Capture the cell that displays the provided text and extract its (x, y) central coordinate. 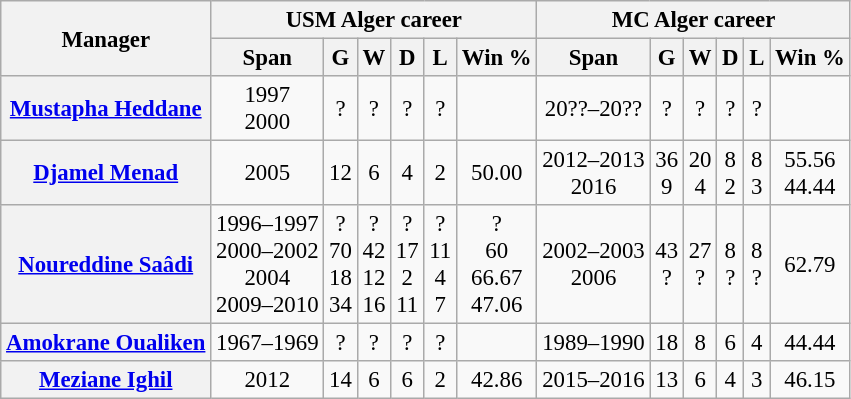
83 (757, 174)
Noureddine Saâdi (106, 264)
?421216 (374, 264)
43? (666, 264)
62.79 (810, 264)
27? (700, 264)
204 (700, 174)
20??–20?? (594, 108)
Mustapha Heddane (106, 108)
50.00 (496, 174)
2005 (268, 174)
?701834 (340, 264)
Manager (106, 38)
?17211 (408, 264)
?1147 (440, 264)
1967–1969 (268, 343)
?6066.6747.06 (496, 264)
18 (666, 343)
369 (666, 174)
2 (440, 174)
Djamel Menad (106, 174)
USM Alger career (374, 20)
82 (730, 174)
2012–20132016 (594, 174)
1989–1990 (594, 343)
44.44 (810, 343)
Amokrane Oualiken (106, 343)
19972000 (268, 108)
12 (340, 174)
1996–19972000–200220042009–2010 (268, 264)
2002–20032006 (594, 264)
8 (700, 343)
MC Alger career (694, 20)
55.5644.44 (810, 174)
